Search for the cell housing the specified text and yield its [x, y] center coordinate. 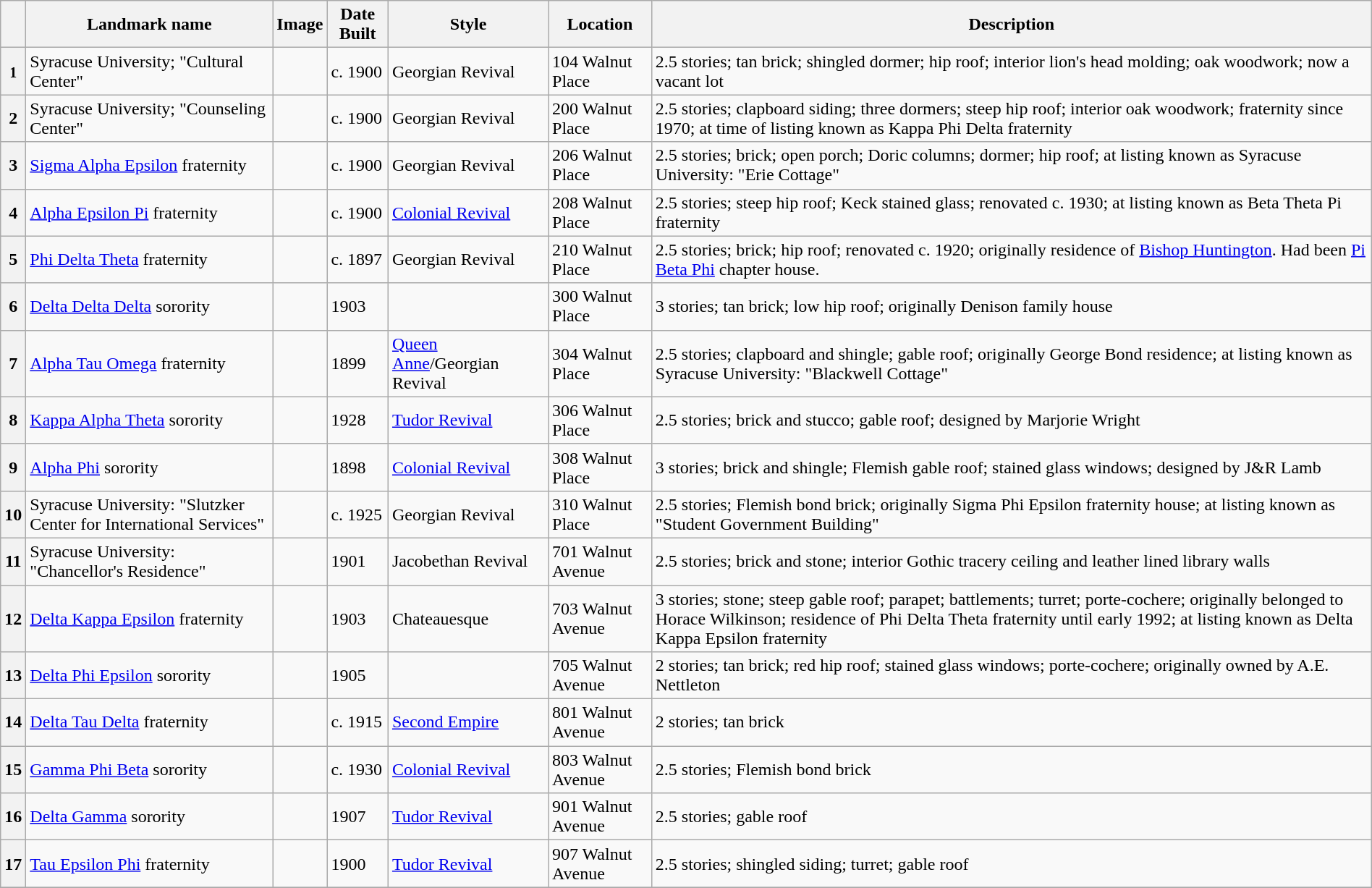
Syracuse University; "Cultural Center" [149, 71]
Syracuse University: "Chancellor's Residence" [149, 562]
801 Walnut Avenue [601, 722]
Style [467, 25]
1928 [357, 420]
2.5 stories; clapboard and shingle; gable roof; originally George Bond residence; at listing known as Syracuse University: "Blackwell Cottage" [1012, 363]
11 [13, 562]
Date Built [357, 25]
10 [13, 514]
1901 [357, 562]
300 Walnut Place [601, 307]
3 stories; brick and shingle; Flemish gable roof; stained glass windows; designed by J&R Lamb [1012, 468]
15 [13, 770]
306 Walnut Place [601, 420]
1898 [357, 468]
Delta Delta Delta sorority [149, 307]
c. 1897 [357, 259]
Syracuse University: "Slutzker Center for International Services" [149, 514]
210 Walnut Place [601, 259]
Alpha Phi sorority [149, 468]
Delta Tau Delta fraternity [149, 722]
Delta Kappa Epsilon fraternity [149, 618]
c. 1925 [357, 514]
Alpha Tau Omega fraternity [149, 363]
206 Walnut Place [601, 165]
2 stories; tan brick [1012, 722]
1900 [357, 864]
Kappa Alpha Theta sorority [149, 420]
Gamma Phi Beta sorority [149, 770]
8 [13, 420]
Location [601, 25]
2.5 stories; brick and stone; interior Gothic tracery ceiling and leather lined library walls [1012, 562]
Delta Phi Epsilon sorority [149, 676]
9 [13, 468]
2.5 stories; shingled siding; turret; gable roof [1012, 864]
13 [13, 676]
c. 1930 [357, 770]
Chateauesque [467, 618]
Delta Gamma sorority [149, 816]
701 Walnut Avenue [601, 562]
2.5 stories; brick; open porch; Doric columns; dormer; hip roof; at listing known as Syracuse University: "Erie Cottage" [1012, 165]
907 Walnut Avenue [601, 864]
1907 [357, 816]
803 Walnut Avenue [601, 770]
2.5 stories; gable roof [1012, 816]
104 Walnut Place [601, 71]
310 Walnut Place [601, 514]
705 Walnut Avenue [601, 676]
6 [13, 307]
1905 [357, 676]
Tau Epsilon Phi fraternity [149, 864]
2.5 stories; steep hip roof; Keck stained glass; renovated c. 1930; at listing known as Beta Theta Pi fraternity [1012, 213]
2 [13, 119]
208 Walnut Place [601, 213]
1899 [357, 363]
Alpha Epsilon Pi fraternity [149, 213]
Description [1012, 25]
1 [13, 71]
14 [13, 722]
2.5 stories; Flemish bond brick; originally Sigma Phi Epsilon fraternity house; at listing known as "Student Government Building" [1012, 514]
c. 1915 [357, 722]
901 Walnut Avenue [601, 816]
12 [13, 618]
Syracuse University; "Counseling Center" [149, 119]
Image [300, 25]
2.5 stories; brick; hip roof; renovated c. 1920; originally residence of Bishop Huntington. Had been Pi Beta Phi chapter house. [1012, 259]
304 Walnut Place [601, 363]
Sigma Alpha Epsilon fraternity [149, 165]
2 stories; tan brick; red hip roof; stained glass windows; porte-cochere; originally owned by A.E. Nettleton [1012, 676]
2.5 stories; brick and stucco; gable roof; designed by Marjorie Wright [1012, 420]
3 [13, 165]
703 Walnut Avenue [601, 618]
2.5 stories; tan brick; shingled dormer; hip roof; interior lion's head molding; oak woodwork; now a vacant lot [1012, 71]
2.5 stories; Flemish bond brick [1012, 770]
Phi Delta Theta fraternity [149, 259]
17 [13, 864]
7 [13, 363]
5 [13, 259]
200 Walnut Place [601, 119]
16 [13, 816]
Queen Anne/Georgian Revival [467, 363]
Second Empire [467, 722]
Landmark name [149, 25]
4 [13, 213]
Jacobethan Revival [467, 562]
3 stories; tan brick; low hip roof; originally Denison family house [1012, 307]
308 Walnut Place [601, 468]
